Find where the given text appears and provide that cell's center as [x, y] coordinate. 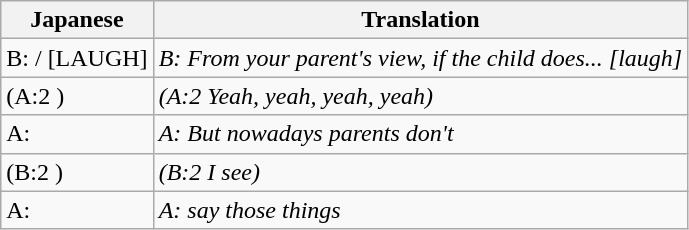
B: From your parent's view, if the child does... [laugh] [420, 58]
(B:2 ) [77, 172]
Japanese [77, 20]
(A:2 ) [77, 96]
(B:2 I see) [420, 172]
B: / [LAUGH] [77, 58]
A: But nowadays parents don't [420, 134]
(A:2 Yeah, yeah, yeah, yeah) [420, 96]
Translation [420, 20]
A: say those things [420, 210]
